Capture the cell that displays the provided text and extract its [X, Y] central coordinate. 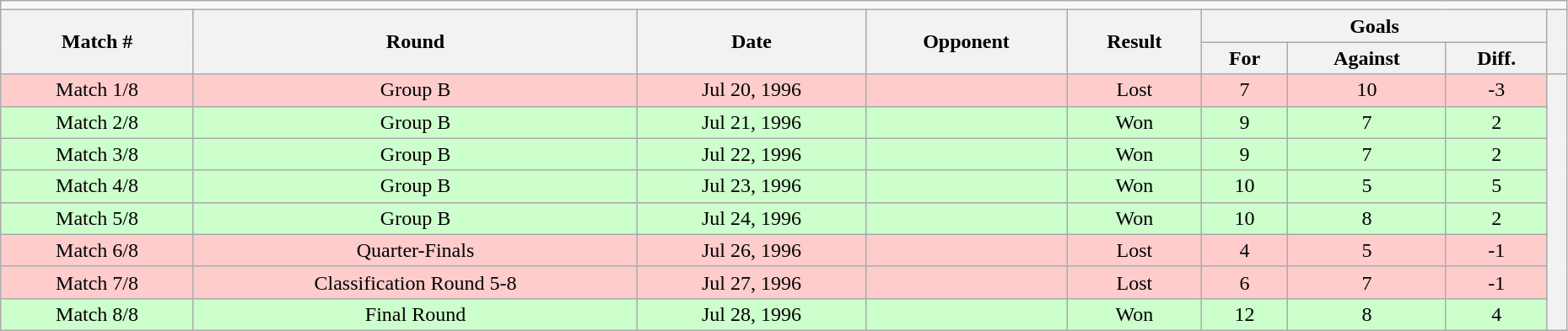
Jul 26, 1996 [752, 250]
Match # [98, 42]
Jul 22, 1996 [752, 154]
Classification Round 5-8 [415, 282]
Jul 24, 1996 [752, 218]
Match 4/8 [98, 186]
Match 5/8 [98, 218]
Match 1/8 [98, 90]
Goals [1375, 26]
Match 8/8 [98, 314]
Quarter-Finals [415, 250]
Date [752, 42]
-3 [1496, 90]
Match 7/8 [98, 282]
Result [1134, 42]
6 [1245, 282]
Match 2/8 [98, 122]
Diff. [1496, 58]
Opponent [966, 42]
For [1245, 58]
Against [1366, 58]
Match 6/8 [98, 250]
Jul 27, 1996 [752, 282]
Jul 21, 1996 [752, 122]
Final Round [415, 314]
Jul 23, 1996 [752, 186]
Jul 20, 1996 [752, 90]
12 [1245, 314]
Match 3/8 [98, 154]
Round [415, 42]
Jul 28, 1996 [752, 314]
